Locate the cell with the specified text and output its [X, Y] center coordinate. 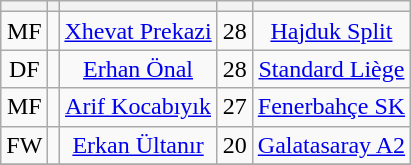
DF [24, 69]
FW [24, 145]
Galatasaray A2 [331, 145]
Arif Kocabıyık [138, 107]
27 [234, 107]
Erkan Ültanır [138, 145]
Xhevat Prekazi [138, 31]
20 [234, 145]
Standard Liège [331, 69]
Hajduk Split [331, 31]
Fenerbahçe SK [331, 107]
Erhan Önal [138, 69]
